Extract the [X, Y] coordinate from the center of the cell holding the provided text.  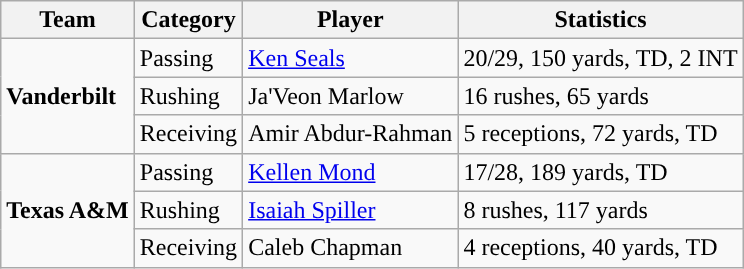
Kellen Mond [350, 172]
5 receptions, 72 yards, TD [600, 134]
Isaiah Spiller [350, 210]
Vanderbilt [68, 96]
20/29, 150 yards, TD, 2 INT [600, 58]
Category [188, 20]
17/28, 189 yards, TD [600, 172]
Ja'Veon Marlow [350, 96]
Ken Seals [350, 58]
Statistics [600, 20]
Amir Abdur-Rahman [350, 134]
Player [350, 20]
Team [68, 20]
8 rushes, 117 yards [600, 210]
Caleb Chapman [350, 248]
4 receptions, 40 yards, TD [600, 248]
Texas A&M [68, 210]
16 rushes, 65 yards [600, 96]
